Output the (x, y) coordinate of the center of the cell containing the given text.  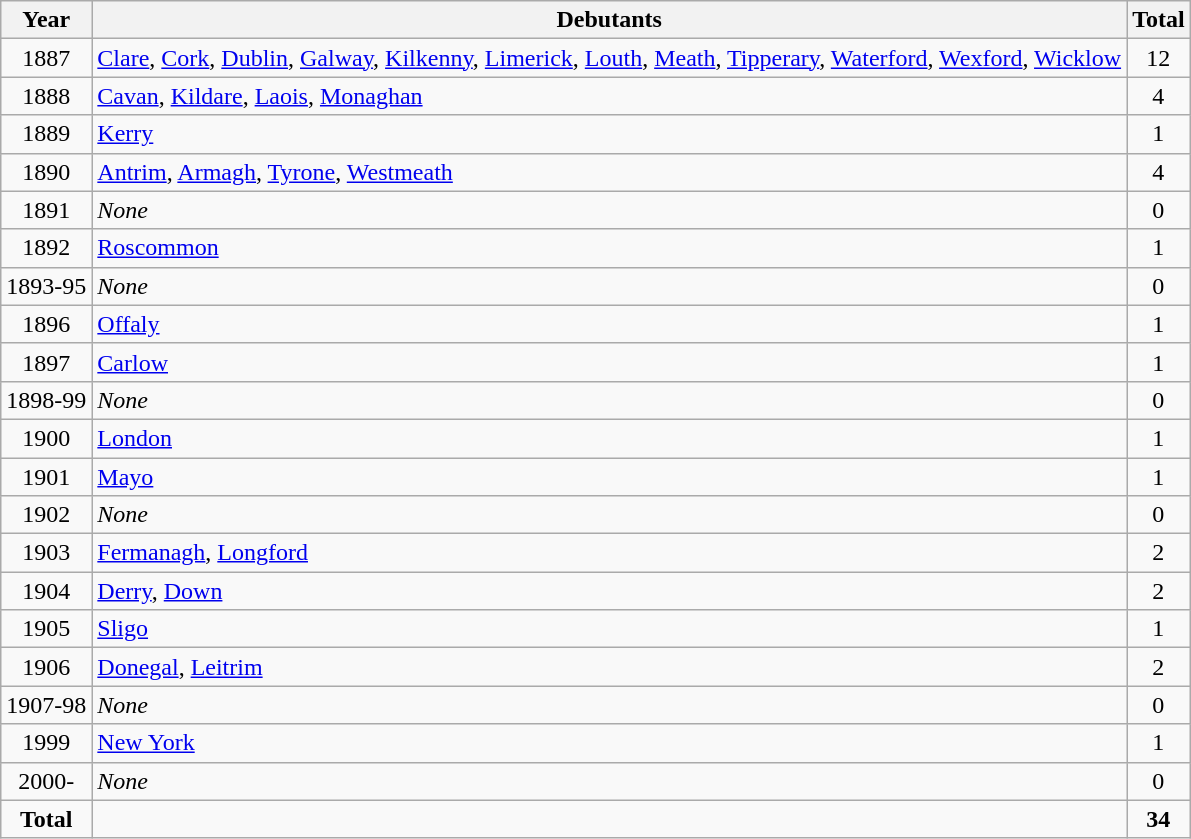
1891 (46, 210)
Donegal, Leitrim (610, 667)
1907-98 (46, 705)
Antrim, Armagh, Tyrone, Westmeath (610, 172)
1890 (46, 172)
1889 (46, 134)
Roscommon (610, 248)
1905 (46, 629)
Sligo (610, 629)
Clare, Cork, Dublin, Galway, Kilkenny, Limerick, Louth, Meath, Tipperary, Waterford, Wexford, Wicklow (610, 58)
Mayo (610, 477)
1893-95 (46, 286)
1902 (46, 515)
1897 (46, 362)
1901 (46, 477)
34 (1159, 819)
1892 (46, 248)
1903 (46, 553)
2000- (46, 781)
1900 (46, 438)
Offaly (610, 324)
1999 (46, 743)
1888 (46, 96)
London (610, 438)
1906 (46, 667)
12 (1159, 58)
1896 (46, 324)
Year (46, 20)
Fermanagh, Longford (610, 553)
Derry, Down (610, 591)
Debutants (610, 20)
New York (610, 743)
Carlow (610, 362)
1887 (46, 58)
1904 (46, 591)
Cavan, Kildare, Laois, Monaghan (610, 96)
1898-99 (46, 400)
Kerry (610, 134)
